Capture the cell that displays the provided text and extract its (x, y) central coordinate. 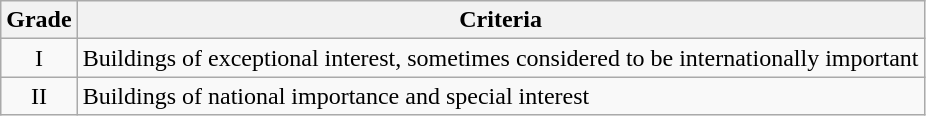
Grade (39, 20)
Criteria (500, 20)
Buildings of national importance and special interest (500, 96)
I (39, 58)
Buildings of exceptional interest, sometimes considered to be internationally important (500, 58)
II (39, 96)
